Scan for the cell matching the given text and deliver its (x, y) coordinate at center. 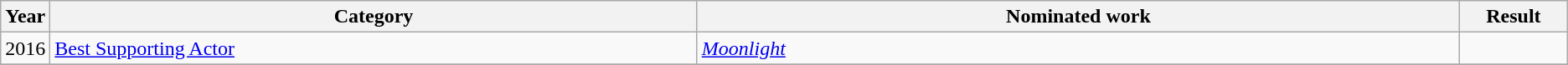
Category (374, 17)
Nominated work (1078, 17)
Result (1514, 17)
Moonlight (1078, 48)
Best Supporting Actor (374, 48)
Year (25, 17)
2016 (25, 48)
